Return [X, Y] of the center of cell containing provided text 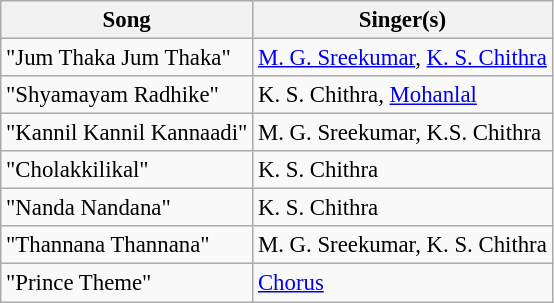
Song [127, 20]
"Prince Theme" [127, 283]
"Nanda Nandana" [127, 208]
"Shyamayam Radhike" [127, 95]
"Kannil Kannil Kannaadi" [127, 133]
Chorus [403, 283]
Singer(s) [403, 20]
"Thannana Thannana" [127, 245]
K. S. Chithra, Mohanlal [403, 95]
"Cholakkilikal" [127, 170]
"Jum Thaka Jum Thaka" [127, 58]
M. G. Sreekumar, K.S. Chithra [403, 133]
